Return the (x, y) coordinate for the center point of the cell that contains the specified text.  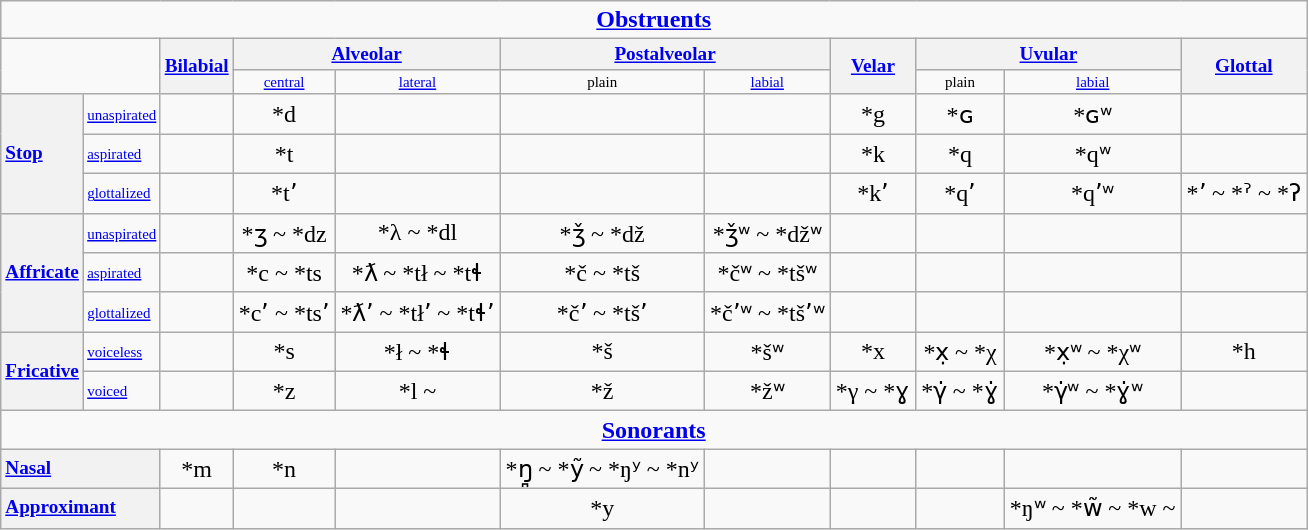
*γ̇ ~ *ɣ̇ (960, 391)
*čʼ ~ *tšʼ (602, 312)
Bilabial (196, 67)
*h (1244, 352)
*x̣ ~ *χ (960, 352)
*λ ~ *dl (418, 233)
*ž (602, 391)
Approximant (80, 509)
*ƛ ~ *tł ~ *tɬ (418, 273)
*ƛʼ ~ *tłʼ ~ *tɬʼ (418, 312)
Nasal (80, 469)
Stop (42, 154)
central (284, 82)
*t (284, 154)
*cʼ ~ *tsʼ (284, 312)
*ŋ̪ ~ *ỹ ~ *ŋʸ ~ *nʸ (602, 469)
*l ~ (418, 391)
*d (284, 114)
*ʒ ~ *dz (284, 233)
*q (960, 154)
*kʼ (873, 194)
*čʷ ~ *tšʷ (767, 273)
*x̣ʷ ~ *χʷ (1092, 352)
*čʼʷ ~ *tšʼʷ (767, 312)
*tʼ (284, 194)
*g (873, 114)
*x (873, 352)
*γ̇ʷ ~ *ɣ̇ʷ (1092, 391)
Alveolar (366, 55)
Glottal (1244, 67)
*s (284, 352)
*m (196, 469)
*ǯʷ ~ *džʷ (767, 233)
*γ ~ *ɣ (873, 391)
*y (602, 509)
lateral (418, 82)
voiced (122, 391)
Uvular (1048, 55)
*ł ~ *ɬ (418, 352)
*c ~ *ts (284, 273)
*ɢ (960, 114)
Sonorants (654, 430)
*ʼ ~ *ˀ ~ *ʔ (1244, 194)
voiceless (122, 352)
*č ~ *tš (602, 273)
*š (602, 352)
*z (284, 391)
*k (873, 154)
*qʷ (1092, 154)
*ǯ ~ *dž (602, 233)
*qʼ (960, 194)
Velar (873, 67)
*žʷ (767, 391)
*šʷ (767, 352)
*qʼʷ (1092, 194)
*ŋʷ ~ *w̃ ~ *w ~ (1092, 509)
*ɢʷ (1092, 114)
*n (284, 469)
Affricate (42, 272)
Fricative (42, 372)
Postalveolar (665, 55)
Obstruents (654, 20)
